Detect which cell encompasses the target text, then output its [X, Y] center coordinate. 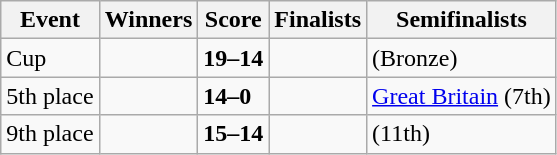
19–14 [234, 58]
(11th) [462, 134]
5th place [50, 96]
Great Britain (7th) [462, 96]
Cup [50, 58]
Winners [148, 20]
9th place [50, 134]
Finalists [318, 20]
Event [50, 20]
(Bronze) [462, 58]
14–0 [234, 96]
15–14 [234, 134]
Semifinalists [462, 20]
Score [234, 20]
